Determine the (x, y) coordinate at the center of the cell enclosing the given text.  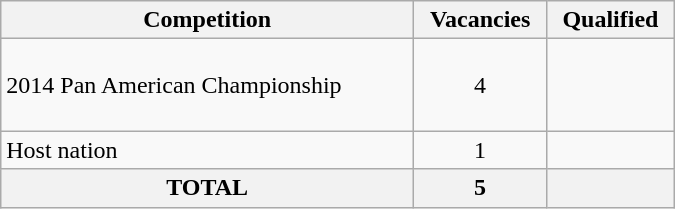
5 (480, 188)
Competition (208, 20)
2014 Pan American Championship (208, 85)
Vacancies (480, 20)
Host nation (208, 150)
TOTAL (208, 188)
4 (480, 85)
Qualified (611, 20)
1 (480, 150)
